Return the (X, Y) coordinate for the center point of the cell that contains the specified text.  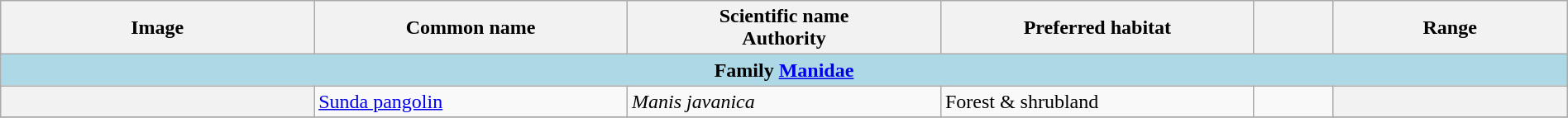
Range (1450, 28)
Forest & shrubland (1097, 101)
Sunda pangolin (471, 101)
Manis javanica (784, 101)
Common name (471, 28)
Scientific nameAuthority (784, 28)
Family Manidae (784, 70)
Image (157, 28)
Preferred habitat (1097, 28)
